From the cell containing the given text, extract its center point as [x, y] coordinate. 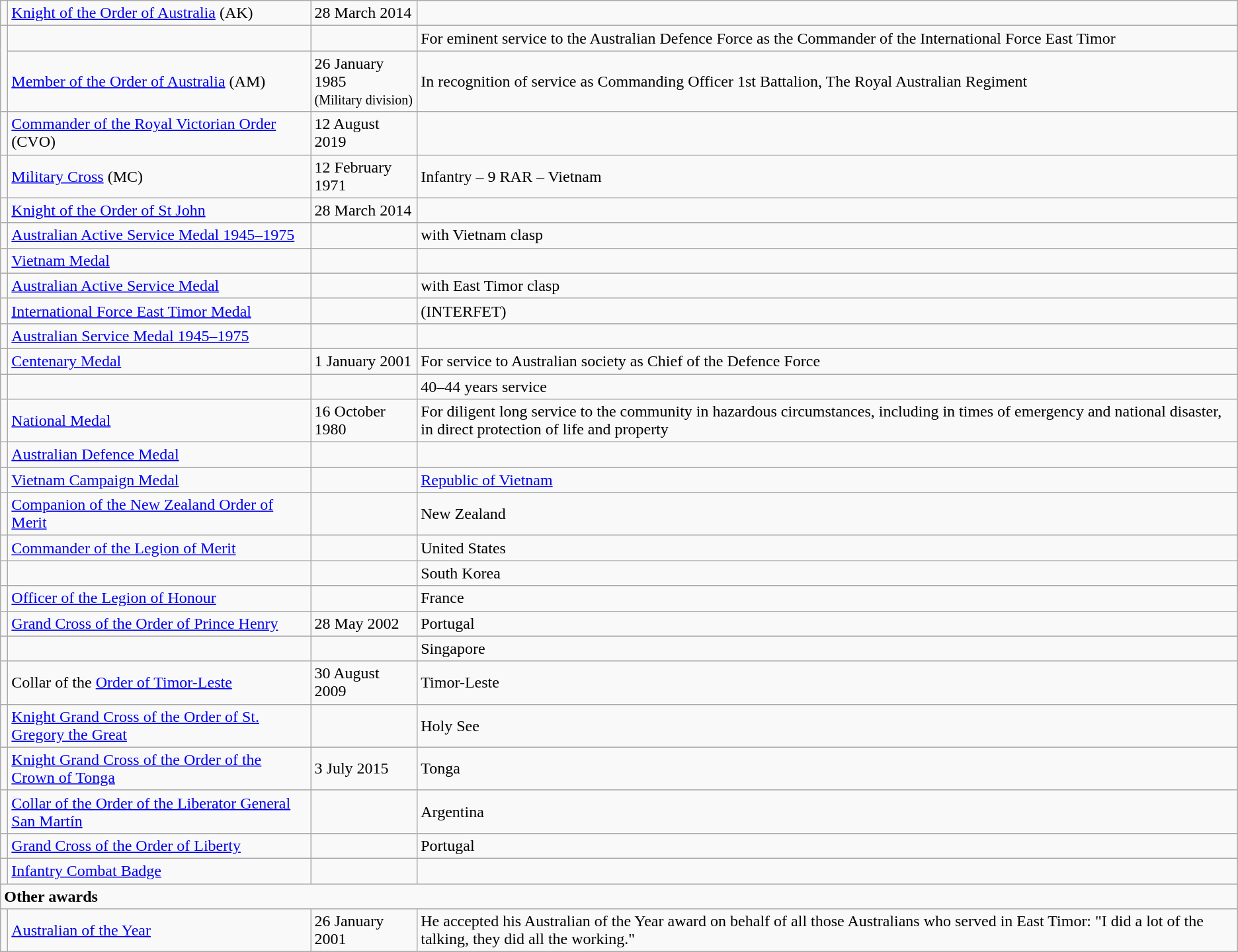
1 January 2001 [364, 361]
Commander of the Royal Victorian Order (CVO) [159, 134]
28 May 2002 [364, 623]
Grand Cross of the Order of Liberty [159, 846]
Collar of the Order of Timor-Leste [159, 682]
(INTERFET) [828, 311]
16 October 1980 [364, 420]
In recognition of service as Commanding Officer 1st Battalion, The Royal Australian Regiment [828, 81]
Australian of the Year [159, 931]
Grand Cross of the Order of Prince Henry [159, 623]
Knight of the Order of St John [159, 210]
Member of the Order of Australia (AM) [159, 81]
France [828, 598]
Republic of Vietnam [828, 480]
Infantry Combat Badge [159, 871]
Australian Service Medal 1945–1975 [159, 336]
Timor-Leste [828, 682]
National Medal [159, 420]
Australian Defence Medal [159, 455]
Companion of the New Zealand Order of Merit [159, 514]
International Force East Timor Medal [159, 311]
Other awards [619, 896]
Tonga [828, 768]
Military Cross (MC) [159, 176]
Commander of the Legion of Merit [159, 548]
12 February 1971 [364, 176]
40–44 years service [828, 387]
with Vietnam clasp [828, 235]
Argentina [828, 812]
26 January 2001 [364, 931]
United States [828, 548]
Infantry – 9 RAR – Vietnam [828, 176]
with East Timor clasp [828, 286]
Knight of the Order of Australia (AK) [159, 13]
26 January 1985(Military division) [364, 81]
South Korea [828, 573]
Vietnam Medal [159, 260]
For eminent service to the Australian Defence Force as the Commander of the International Force East Timor [828, 38]
Australian Active Service Medal [159, 286]
12 August 2019 [364, 134]
Holy See [828, 726]
Officer of the Legion of Honour [159, 598]
Centenary Medal [159, 361]
Australian Active Service Medal 1945–1975 [159, 235]
Vietnam Campaign Medal [159, 480]
Knight Grand Cross of the Order of the Crown of Tonga [159, 768]
Singapore [828, 649]
New Zealand [828, 514]
30 August 2009 [364, 682]
For service to Australian society as Chief of the Defence Force [828, 361]
Knight Grand Cross of the Order of St. Gregory the Great [159, 726]
Collar of the Order of the Liberator General San Martín [159, 812]
3 July 2015 [364, 768]
